Return (x, y) of the center of cell containing provided text 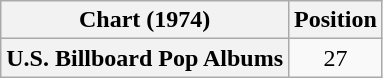
27 (336, 58)
Chart (1974) (145, 20)
U.S. Billboard Pop Albums (145, 58)
Position (336, 20)
